Return [x, y] of the center of cell containing provided text 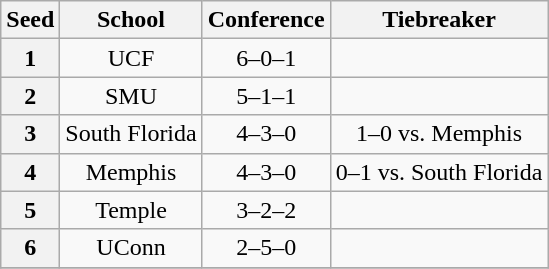
Tiebreaker [439, 20]
South Florida [131, 134]
6–0–1 [266, 58]
4 [30, 172]
Memphis [131, 172]
UCF [131, 58]
3–2–2 [266, 210]
Conference [266, 20]
Temple [131, 210]
3 [30, 134]
0–1 vs. South Florida [439, 172]
1–0 vs. Memphis [439, 134]
School [131, 20]
Seed [30, 20]
SMU [131, 96]
2–5–0 [266, 248]
6 [30, 248]
2 [30, 96]
1 [30, 58]
UConn [131, 248]
5 [30, 210]
5–1–1 [266, 96]
